Extract the (x, y) coordinate from the center of the cell holding the provided text.  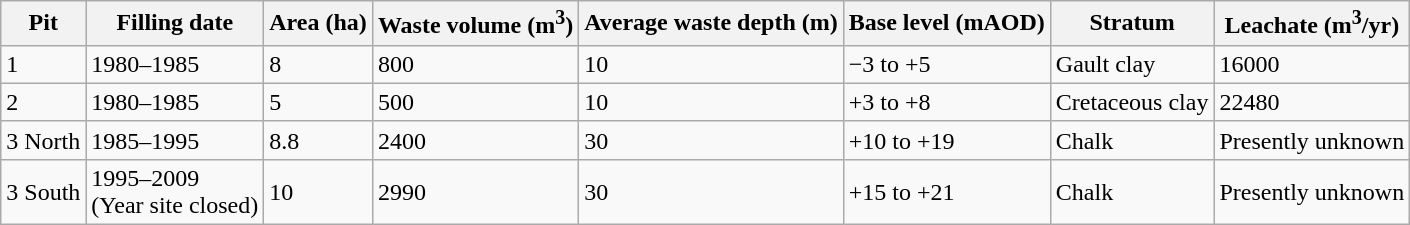
800 (475, 64)
1 (44, 64)
8 (318, 64)
1995–2009(Year site closed) (175, 192)
+15 to +21 (946, 192)
2 (44, 102)
2990 (475, 192)
Gault clay (1132, 64)
1985–1995 (175, 140)
Leachate (m3/yr) (1312, 24)
3 North (44, 140)
5 (318, 102)
Area (ha) (318, 24)
+3 to +8 (946, 102)
22480 (1312, 102)
Stratum (1132, 24)
+10 to +19 (946, 140)
Base level (mAOD) (946, 24)
Pit (44, 24)
16000 (1312, 64)
8.8 (318, 140)
500 (475, 102)
Filling date (175, 24)
Cretaceous clay (1132, 102)
2400 (475, 140)
Average waste depth (m) (712, 24)
3 South (44, 192)
−3 to +5 (946, 64)
Waste volume (m3) (475, 24)
